Locate the cell with the specified text and output its (x, y) center coordinate. 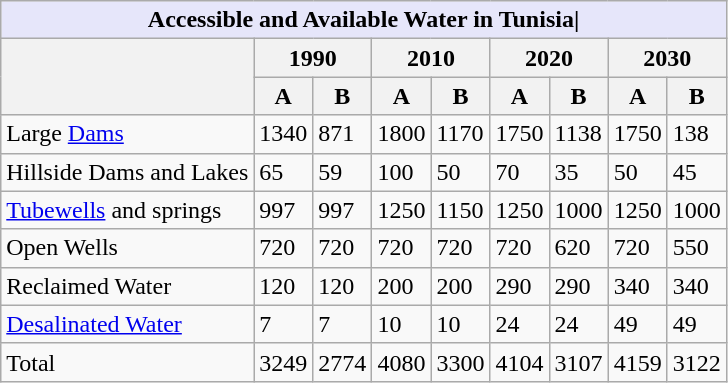
1990 (313, 58)
2010 (431, 58)
Reclaimed Water (128, 286)
100 (402, 172)
550 (696, 248)
70 (520, 172)
Desalinated Water (128, 324)
1800 (402, 134)
3122 (696, 362)
1138 (578, 134)
59 (342, 172)
4080 (402, 362)
3107 (578, 362)
4159 (638, 362)
Large Dams (128, 134)
2020 (549, 58)
1340 (284, 134)
2030 (667, 58)
Hillside Dams and Lakes (128, 172)
65 (284, 172)
138 (696, 134)
Open Wells (128, 248)
35 (578, 172)
1150 (460, 210)
620 (578, 248)
45 (696, 172)
Accessible and Available Water in Tunisia| (364, 20)
4104 (520, 362)
Total (128, 362)
871 (342, 134)
Tubewells and springs (128, 210)
2774 (342, 362)
3249 (284, 362)
1170 (460, 134)
3300 (460, 362)
